For the text-containing cell, return its midpoint in (x, y) coordinate format. 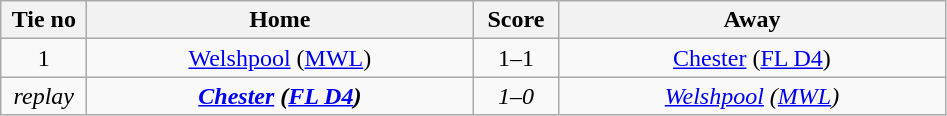
Away (752, 20)
1–0 (516, 96)
1–1 (516, 58)
Tie no (44, 20)
Home (280, 20)
Score (516, 20)
replay (44, 96)
1 (44, 58)
